Extract the (X, Y) coordinate from the center of the cell holding the provided text.  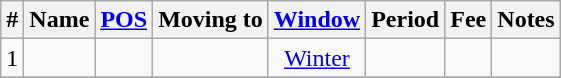
Moving to (211, 20)
Window (316, 20)
Name (60, 20)
Winter (316, 58)
POS (124, 20)
1 (12, 58)
Notes (526, 20)
Fee (468, 20)
# (12, 20)
Period (406, 20)
